Identify which cell holds the provided text, then report its (X, Y) central coordinate. 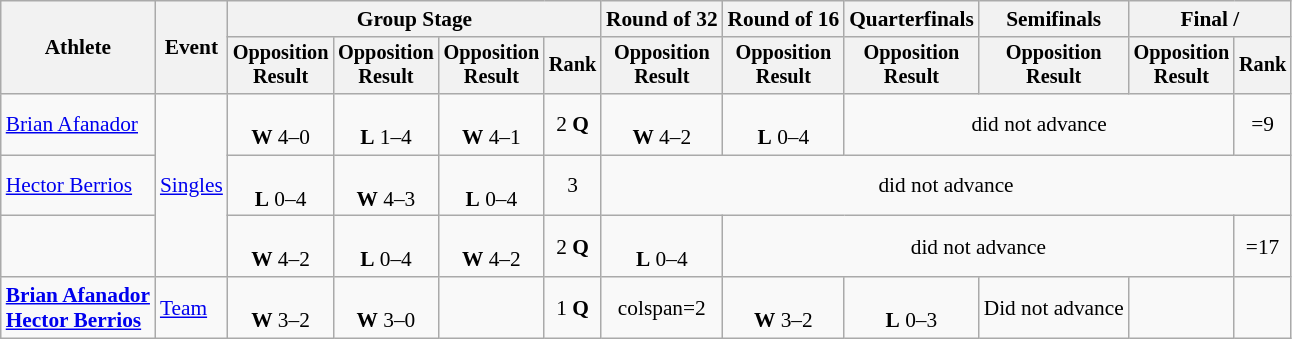
W 3–0 (386, 308)
colspan=2 (662, 308)
Final / (1210, 19)
Hector Berrios (78, 186)
Did not advance (1054, 308)
Quarterfinals (912, 19)
Semifinals (1054, 19)
L 0–3 (912, 308)
Group Stage (414, 19)
Round of 16 (784, 19)
3 (572, 186)
W 4–3 (386, 186)
=9 (1262, 124)
Event (192, 48)
Athlete (78, 48)
Round of 32 (662, 19)
1 Q (572, 308)
Singles (192, 186)
Brian Afanador (78, 124)
Brian AfanadorHector Berrios (78, 308)
W 4–0 (280, 124)
L 1–4 (386, 124)
Team (192, 308)
=17 (1262, 246)
W 4–1 (492, 124)
